Pinpoint the cell where the given text exists, returning its [X, Y] midpoint coordinate. 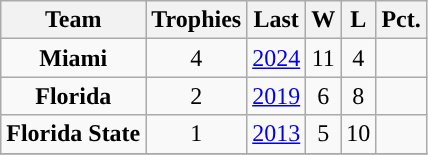
Miami [74, 58]
2 [196, 96]
6 [324, 96]
8 [358, 96]
L [358, 20]
11 [324, 58]
Team [74, 20]
Pct. [401, 20]
1 [196, 134]
Florida State [74, 134]
10 [358, 134]
Trophies [196, 20]
2024 [276, 58]
Florida [74, 96]
W [324, 20]
Last [276, 20]
2013 [276, 134]
5 [324, 134]
2019 [276, 96]
